Locate the cell with the specified text and output its [x, y] center coordinate. 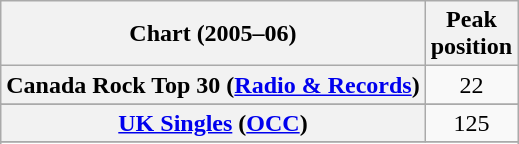
Canada Rock Top 30 (Radio & Records) [213, 85]
125 [471, 123]
UK Singles (OCC) [213, 123]
Chart (2005–06) [213, 34]
22 [471, 85]
Peakposition [471, 34]
